Determine the (x, y) coordinate at the center of the cell enclosing the given text.  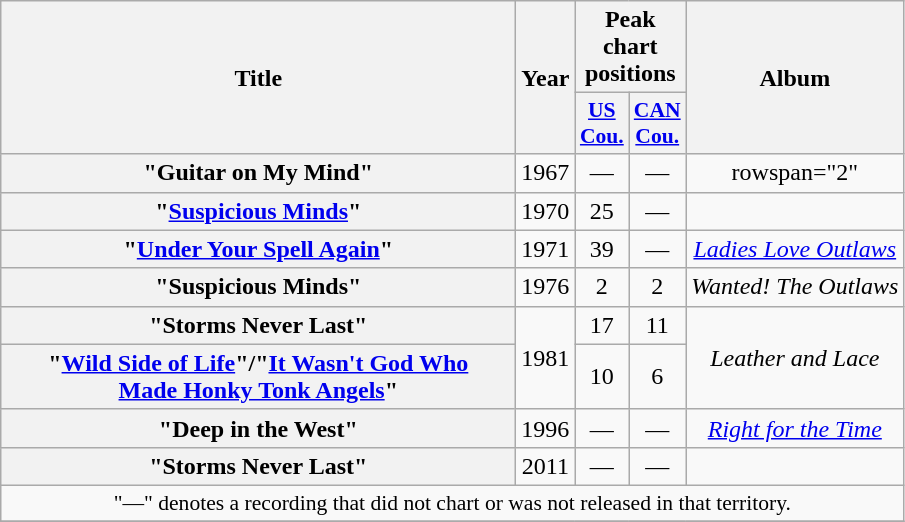
"Deep in the West" (258, 428)
1996 (546, 428)
Ladies Love Outlaws (795, 249)
6 (658, 376)
Year (546, 78)
Title (258, 78)
"Wild Side of Life"/"It Wasn't God WhoMade Honky Tonk Angels" (258, 376)
Album (795, 78)
"—" denotes a recording that did not chart or was not released in that territory. (452, 503)
25 (602, 211)
"Guitar on My Mind" (258, 173)
1970 (546, 211)
39 (602, 249)
2011 (546, 466)
1971 (546, 249)
USCou. (602, 124)
Wanted! The Outlaws (795, 287)
"Under Your Spell Again" (258, 249)
Leather and Lace (795, 358)
CANCou. (658, 124)
1976 (546, 287)
1981 (546, 358)
1967 (546, 173)
11 (658, 325)
Right for the Time (795, 428)
Peak chart positions (630, 47)
10 (602, 376)
rowspan="2" (795, 173)
17 (602, 325)
